Output the (X, Y) coordinate of the center of the cell containing the given text.  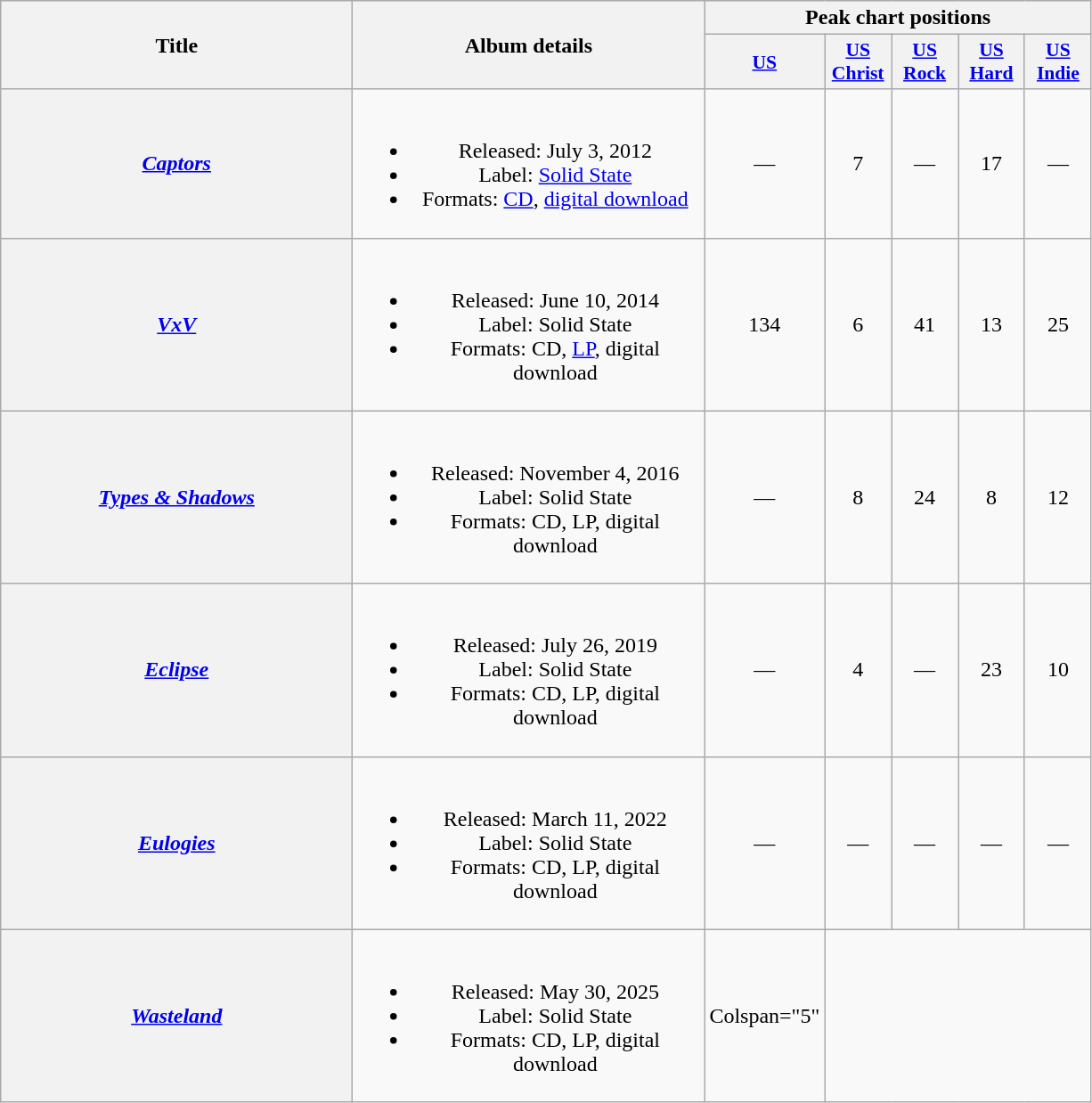
USHard (992, 62)
25 (1058, 324)
Colspan="5" (764, 1016)
7 (859, 164)
Released: June 10, 2014Label: Solid StateFormats: CD, LP, digital download (529, 324)
Released: May 30, 2025Label: Solid StateFormats: CD, LP, digital download (529, 1016)
17 (992, 164)
Peak chart positions (898, 18)
Title (176, 45)
Released: November 4, 2016Label: Solid StateFormats: CD, LP, digital download (529, 497)
USChrist (859, 62)
Released: March 11, 2022Label: Solid StateFormats: CD, LP, digital download (529, 843)
VxV (176, 324)
4 (859, 670)
10 (1058, 670)
Types & Shadows (176, 497)
13 (992, 324)
USRock (925, 62)
Captors (176, 164)
6 (859, 324)
Released: July 3, 2012Label: Solid StateFormats: CD, digital download (529, 164)
Eulogies (176, 843)
41 (925, 324)
24 (925, 497)
Album details (529, 45)
12 (1058, 497)
Wasteland (176, 1016)
134 (764, 324)
Released: July 26, 2019Label: Solid StateFormats: CD, LP, digital download (529, 670)
23 (992, 670)
USIndie (1058, 62)
US (764, 62)
Eclipse (176, 670)
